From the cell containing the given text, extract its center point as [x, y] coordinate. 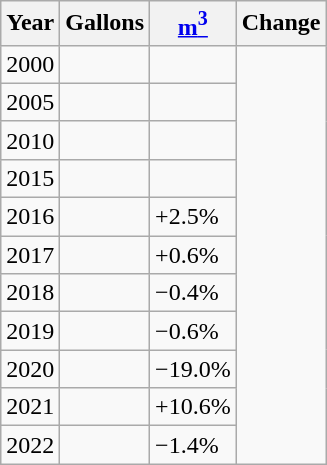
2010 [30, 140]
2000 [30, 64]
Year [30, 24]
Change [281, 24]
2022 [30, 445]
2016 [30, 217]
2005 [30, 102]
2019 [30, 331]
+0.6% [194, 255]
Gallons [105, 24]
−1.4% [194, 445]
+10.6% [194, 407]
2020 [30, 369]
2018 [30, 293]
−0.4% [194, 293]
m3 [194, 24]
2021 [30, 407]
2017 [30, 255]
+2.5% [194, 217]
−19.0% [194, 369]
−0.6% [194, 331]
2015 [30, 178]
